Find where the given text appears and provide that cell's center as [x, y] coordinate. 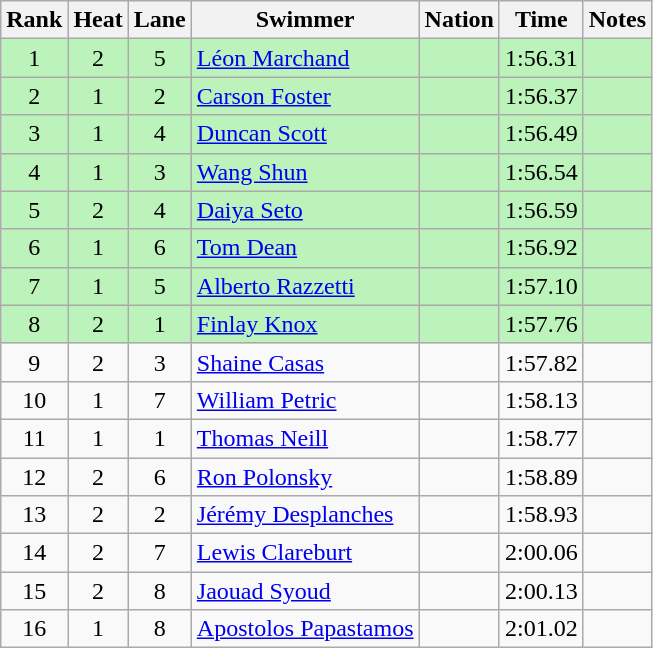
Apostolos Papastamos [305, 629]
Ron Polonsky [305, 477]
14 [34, 553]
13 [34, 515]
11 [34, 438]
2:00.13 [541, 591]
Carson Foster [305, 96]
1:56.59 [541, 210]
1:56.92 [541, 248]
16 [34, 629]
1:58.93 [541, 515]
Heat [98, 20]
1:56.37 [541, 96]
William Petric [305, 400]
2:01.02 [541, 629]
1:58.13 [541, 400]
Thomas Neill [305, 438]
Rank [34, 20]
10 [34, 400]
1:56.54 [541, 172]
Alberto Razzetti [305, 286]
1:57.82 [541, 362]
1:57.76 [541, 324]
Wang Shun [305, 172]
Time [541, 20]
1:57.10 [541, 286]
9 [34, 362]
1:56.31 [541, 58]
Daiya Seto [305, 210]
Jaouad Syoud [305, 591]
15 [34, 591]
Lewis Clareburt [305, 553]
Tom Dean [305, 248]
Lane [160, 20]
1:58.77 [541, 438]
Swimmer [305, 20]
Nation [459, 20]
1:56.49 [541, 134]
Jérémy Desplanches [305, 515]
Finlay Knox [305, 324]
Notes [617, 20]
Shaine Casas [305, 362]
Léon Marchand [305, 58]
Duncan Scott [305, 134]
12 [34, 477]
2:00.06 [541, 553]
1:58.89 [541, 477]
